Capture the cell that displays the provided text and extract its (X, Y) central coordinate. 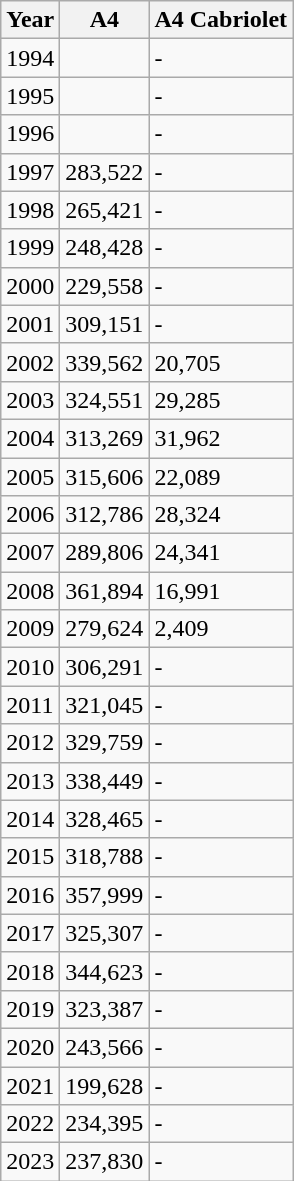
2021 (30, 1085)
2012 (30, 743)
339,562 (104, 362)
234,395 (104, 1124)
2011 (30, 705)
312,786 (104, 515)
2005 (30, 477)
2000 (30, 286)
22,089 (221, 477)
318,788 (104, 857)
306,291 (104, 667)
325,307 (104, 933)
2001 (30, 324)
323,387 (104, 1009)
229,558 (104, 286)
289,806 (104, 553)
1995 (30, 96)
324,551 (104, 400)
328,465 (104, 819)
199,628 (104, 1085)
338,449 (104, 781)
1998 (30, 210)
24,341 (221, 553)
31,962 (221, 438)
279,624 (104, 629)
315,606 (104, 477)
329,759 (104, 743)
Year (30, 20)
20,705 (221, 362)
2015 (30, 857)
283,522 (104, 172)
1999 (30, 248)
2019 (30, 1009)
2004 (30, 438)
344,623 (104, 971)
243,566 (104, 1047)
2009 (30, 629)
361,894 (104, 591)
2,409 (221, 629)
1997 (30, 172)
2023 (30, 1162)
237,830 (104, 1162)
321,045 (104, 705)
2018 (30, 971)
2003 (30, 400)
A4 (104, 20)
2007 (30, 553)
2022 (30, 1124)
29,285 (221, 400)
313,269 (104, 438)
1994 (30, 58)
2013 (30, 781)
2010 (30, 667)
265,421 (104, 210)
248,428 (104, 248)
2016 (30, 895)
2017 (30, 933)
2006 (30, 515)
2008 (30, 591)
2002 (30, 362)
2014 (30, 819)
309,151 (104, 324)
357,999 (104, 895)
A4 Cabriolet (221, 20)
2020 (30, 1047)
16,991 (221, 591)
1996 (30, 134)
28,324 (221, 515)
